For the text-containing cell, return its midpoint in (x, y) coordinate format. 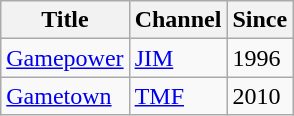
Gametown (65, 96)
Since (260, 20)
Title (65, 20)
JIM (178, 58)
TMF (178, 96)
Gamepower (65, 58)
Channel (178, 20)
2010 (260, 96)
1996 (260, 58)
